Pinpoint the cell where the given text exists, returning its [x, y] midpoint coordinate. 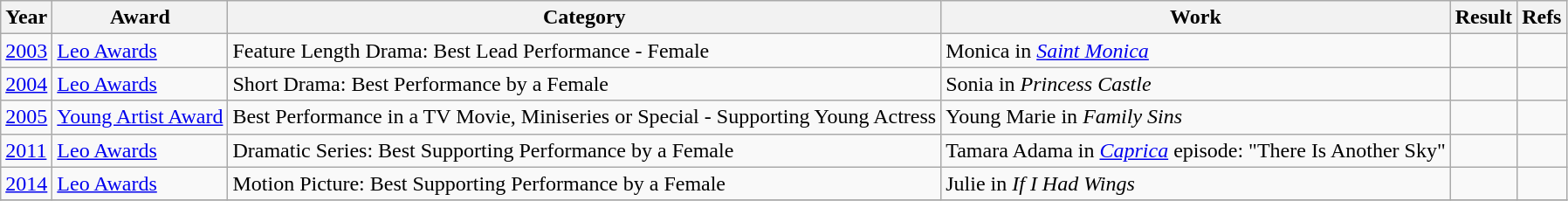
Work [1196, 17]
2004 [26, 84]
Year [26, 17]
Best Performance in a TV Movie, Miniseries or Special - Supporting Young Actress [585, 117]
Category [585, 17]
Result [1483, 17]
Short Drama: Best Performance by a Female [585, 84]
2003 [26, 51]
2005 [26, 117]
Feature Length Drama: Best Lead Performance - Female [585, 51]
Julie in If I Had Wings [1196, 184]
Dramatic Series: Best Supporting Performance by a Female [585, 150]
Sonia in Princess Castle [1196, 84]
2011 [26, 150]
2014 [26, 184]
Motion Picture: Best Supporting Performance by a Female [585, 184]
Young Artist Award [140, 117]
Award [140, 17]
Monica in Saint Monica [1196, 51]
Refs [1542, 17]
Young Marie in Family Sins [1196, 117]
Tamara Adama in Caprica episode: "There Is Another Sky" [1196, 150]
